Return [X, Y] of the center of cell containing provided text 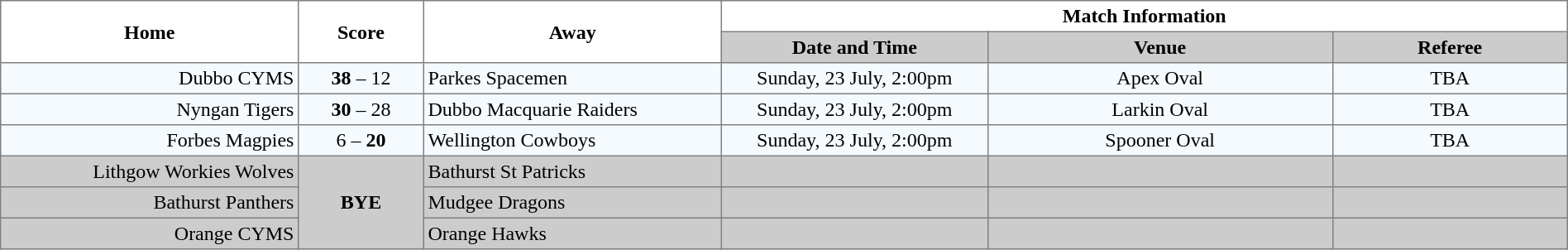
6 – 20 [361, 141]
Home [150, 31]
Lithgow Workies Wolves [150, 171]
30 – 28 [361, 109]
Spooner Oval [1159, 141]
Parkes Spacemen [572, 79]
Mudgee Dragons [572, 203]
Dubbo CYMS [150, 79]
Larkin Oval [1159, 109]
Match Information [1145, 17]
Bathurst Panthers [150, 203]
Date and Time [854, 47]
Orange Hawks [572, 233]
Away [572, 31]
Forbes Magpies [150, 141]
Apex Oval [1159, 79]
BYE [361, 202]
Orange CYMS [150, 233]
Referee [1450, 47]
Venue [1159, 47]
38 – 12 [361, 79]
Bathurst St Patricks [572, 171]
Dubbo Macquarie Raiders [572, 109]
Score [361, 31]
Nyngan Tigers [150, 109]
Wellington Cowboys [572, 141]
